Find where the given text appears and provide that cell's center as [X, Y] coordinate. 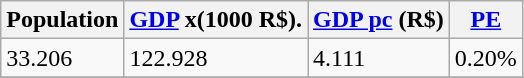
33.206 [62, 58]
GDP x(1000 R$). [216, 20]
GDP pc (R$) [379, 20]
Population [62, 20]
0.20% [486, 58]
4.111 [379, 58]
122.928 [216, 58]
PE [486, 20]
